Find where the given text appears and provide that cell's center as (X, Y) coordinate. 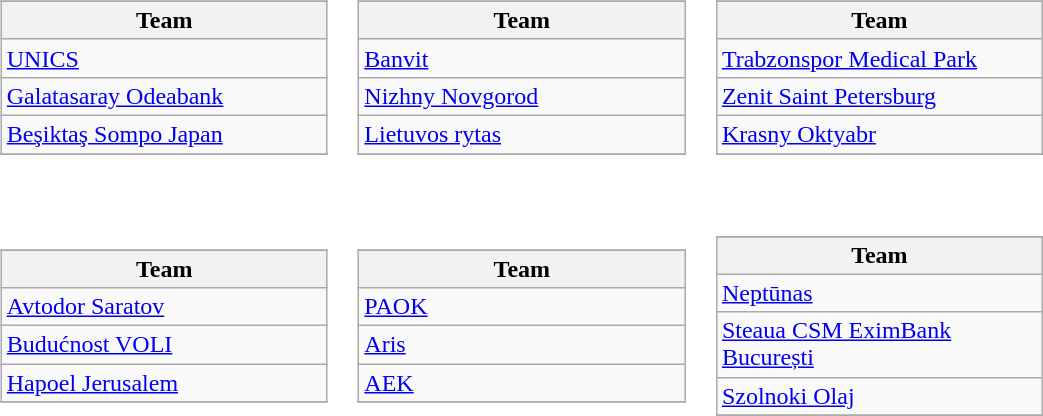
Galatasaray Odeabank (164, 96)
Aris (522, 345)
Beşiktaş Sompo Japan (164, 134)
Nizhny Novgorod (522, 96)
Trabzonspor Medical Park (879, 58)
Krasny Oktyabr (879, 134)
Zenit Saint Petersburg (879, 96)
Neptūnas (879, 293)
Avtodor Saratov (164, 307)
PAOK (522, 307)
AEK (522, 383)
Hapoel Jerusalem (164, 383)
Szolnoki Olaj (879, 396)
UNICS (164, 58)
Steaua CSM EximBank București (879, 344)
Lietuvos rytas (522, 134)
Banvit (522, 58)
Budućnost VOLI (164, 345)
